Detect which cell encompasses the target text, then output its (X, Y) center coordinate. 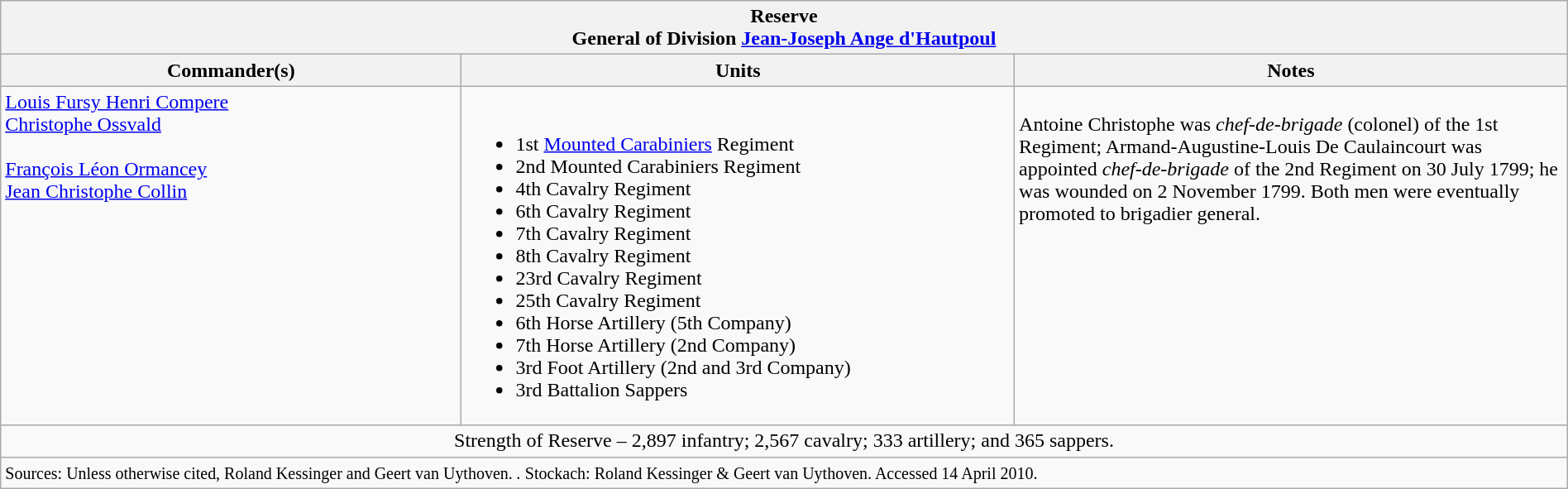
Units (738, 70)
ReserveGeneral of Division Jean-Joseph Ange d'Hautpoul (784, 28)
Notes (1292, 70)
Sources: Unless otherwise cited, Roland Kessinger and Geert van Uythoven. . Stockach: Roland Kessinger & Geert van Uythoven. Accessed 14 April 2010. (784, 472)
Commander(s) (232, 70)
Louis Fursy Henri Compere Christophe OssvaldFrançois Léon OrmanceyJean Christophe Collin (232, 256)
Strength of Reserve – 2,897 infantry; 2,567 cavalry; 333 artillery; and 365 sappers. (784, 441)
